Return the [x, y] coordinate for the center point of the cell that contains the specified text.  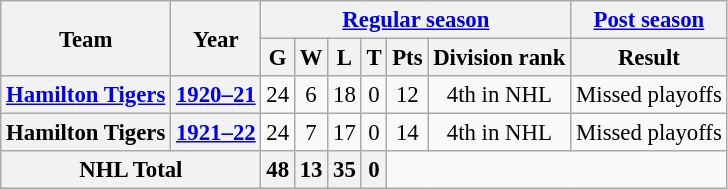
18 [344, 95]
Pts [408, 58]
Team [86, 38]
35 [344, 170]
14 [408, 133]
G [278, 58]
1920–21 [216, 95]
6 [310, 95]
W [310, 58]
Year [216, 38]
Post season [649, 20]
NHL Total [131, 170]
13 [310, 170]
17 [344, 133]
T [374, 58]
L [344, 58]
Result [649, 58]
48 [278, 170]
1921–22 [216, 133]
7 [310, 133]
12 [408, 95]
Regular season [416, 20]
Division rank [500, 58]
